Provide the [x, y] coordinate of the cell's center where the given text is located.  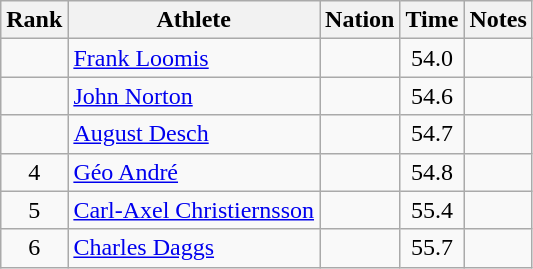
54.7 [432, 134]
54.8 [432, 172]
6 [34, 248]
Carl-Axel Christiernsson [194, 210]
55.7 [432, 248]
54.6 [432, 96]
55.4 [432, 210]
Géo André [194, 172]
Nation [360, 20]
4 [34, 172]
54.0 [432, 58]
Athlete [194, 20]
Rank [34, 20]
Charles Daggs [194, 248]
John Norton [194, 96]
5 [34, 210]
Time [432, 20]
August Desch [194, 134]
Frank Loomis [194, 58]
Notes [498, 20]
